Output the [x, y] coordinate of the center of the cell containing the given text.  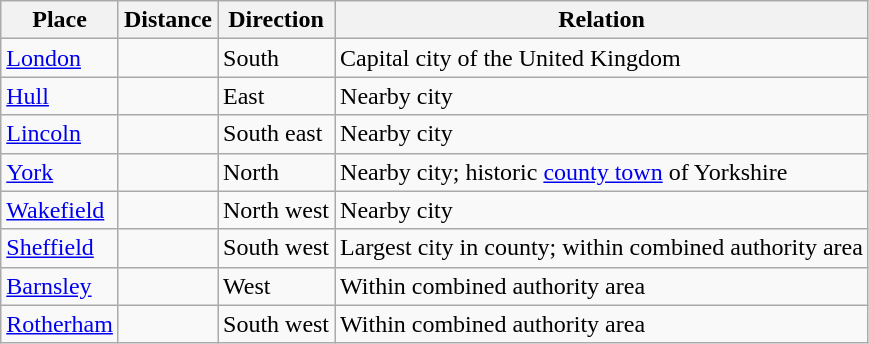
South [276, 58]
Nearby city; historic county town of Yorkshire [602, 172]
London [60, 58]
North [276, 172]
North west [276, 210]
South east [276, 134]
Largest city in county; within combined authority area [602, 248]
Place [60, 20]
Hull [60, 96]
Lincoln [60, 134]
Distance [168, 20]
West [276, 286]
Sheffield [60, 248]
Wakefield [60, 210]
Barnsley [60, 286]
Rotherham [60, 324]
Capital city of the United Kingdom [602, 58]
York [60, 172]
Relation [602, 20]
East [276, 96]
Direction [276, 20]
